Extract the [X, Y] coordinate from the center of the cell holding the provided text.  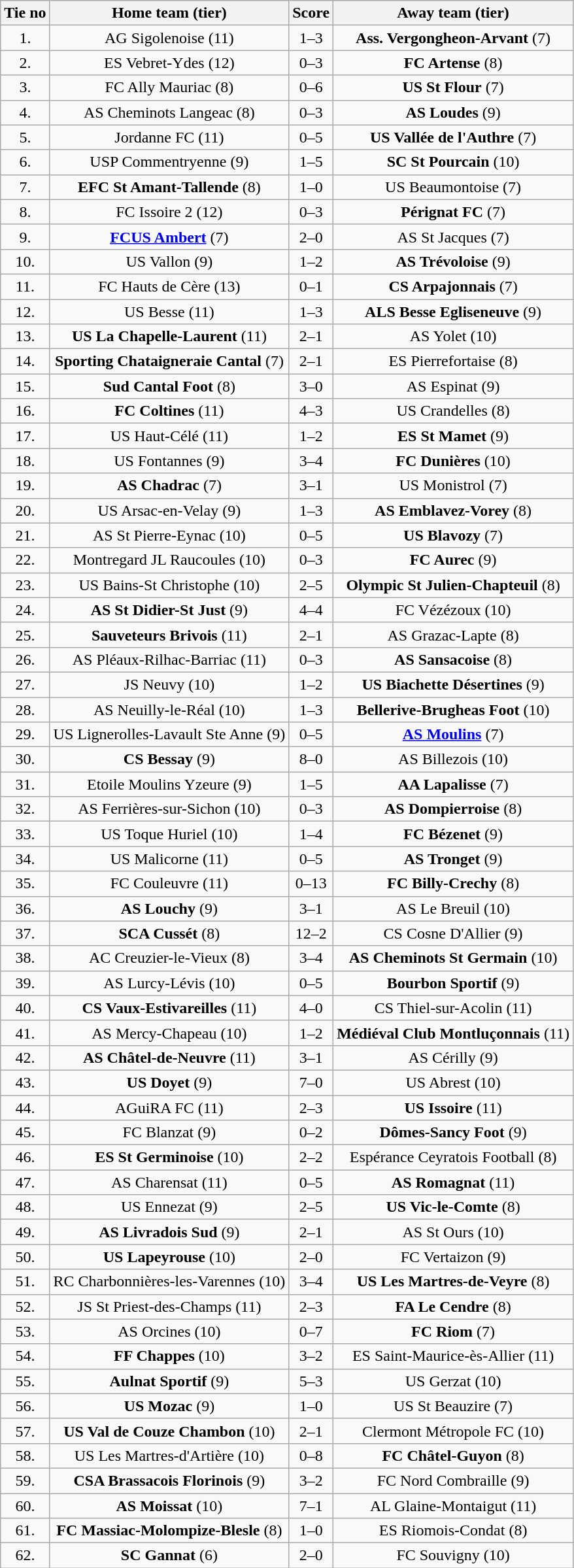
US Issoire (11) [454, 1108]
FC Artense (8) [454, 63]
AS Emblavez-Vorey (8) [454, 510]
US Bains-St Christophe (10) [169, 585]
AL Glaine-Montaigut (11) [454, 1505]
AS Orcines (10) [169, 1331]
AS Cheminots St Germain (10) [454, 958]
62. [25, 1556]
22. [25, 560]
0–2 [311, 1133]
Olympic St Julien-Chapteuil (8) [454, 585]
39. [25, 983]
19. [25, 486]
FC Riom (7) [454, 1331]
59. [25, 1480]
Aulnat Sportif (9) [169, 1381]
Sporting Chataigneraie Cantal (7) [169, 361]
Montregard JL Raucoules (10) [169, 560]
2–2 [311, 1158]
FC Hauts de Cère (13) [169, 286]
Pérignat FC (7) [454, 212]
7–0 [311, 1082]
58. [25, 1456]
US St Flour (7) [454, 88]
2. [25, 63]
5–3 [311, 1381]
AS Billezois (10) [454, 759]
US Beaumontoise (7) [454, 187]
7–1 [311, 1505]
CSA Brassacois Florinois (9) [169, 1480]
30. [25, 759]
ES Saint-Maurice-ès-Allier (11) [454, 1356]
16. [25, 411]
ES St Mamet (9) [454, 436]
AS Châtel-de-Neuvre (11) [169, 1058]
RC Charbonnières-les-Varennes (10) [169, 1282]
FF Chappes (10) [169, 1356]
FA Le Cendre (8) [454, 1307]
8–0 [311, 759]
37. [25, 933]
FC Vertaizon (9) [454, 1257]
US Besse (11) [169, 312]
1. [25, 38]
9. [25, 237]
Bourbon Sportif (9) [454, 983]
AS Espinat (9) [454, 386]
AS Cérilly (9) [454, 1058]
1–4 [311, 834]
23. [25, 585]
AS Yolet (10) [454, 337]
ES Vebret-Ydes (12) [169, 63]
FC Blanzat (9) [169, 1133]
AS Lurcy-Lévis (10) [169, 983]
EFC St Amant-Tallende (8) [169, 187]
AS Mercy-Chapeau (10) [169, 1033]
CS Thiel-sur-Acolin (11) [454, 1008]
AS Trévoloise (9) [454, 261]
Dômes-Sancy Foot (9) [454, 1133]
52. [25, 1307]
US Vallée de l'Authre (7) [454, 137]
4–4 [311, 610]
0–7 [311, 1331]
AS Cheminots Langeac (8) [169, 112]
8. [25, 212]
CS Arpajonnais (7) [454, 286]
35. [25, 884]
AS Charensat (11) [169, 1182]
Sauveteurs Brivois (11) [169, 635]
ALS Besse Egliseneuve (9) [454, 312]
4–0 [311, 1008]
AS Chadrac (7) [169, 486]
4–3 [311, 411]
31. [25, 784]
FC Bézenet (9) [454, 834]
49. [25, 1232]
USP Commentryenne (9) [169, 162]
12–2 [311, 933]
25. [25, 635]
FC Massiac-Molompize-Blesle (8) [169, 1531]
10. [25, 261]
US Biachette Désertines (9) [454, 684]
AS St Jacques (7) [454, 237]
27. [25, 684]
0–13 [311, 884]
Médiéval Club Montluçonnais (11) [454, 1033]
Ass. Vergongheon-Arvant (7) [454, 38]
Away team (tier) [454, 13]
14. [25, 361]
5. [25, 137]
7. [25, 187]
US Toque Huriel (10) [169, 834]
AG Sigolenoise (11) [169, 38]
SC Gannat (6) [169, 1556]
AS St Pierre-Eynac (10) [169, 535]
Jordanne FC (11) [169, 137]
FC Coltines (11) [169, 411]
FC Châtel-Guyon (8) [454, 1456]
US La Chapelle-Laurent (11) [169, 337]
FC Issoire 2 (12) [169, 212]
Bellerive-Brugheas Foot (10) [454, 709]
Clermont Métropole FC (10) [454, 1431]
JS St Priest-des-Champs (11) [169, 1307]
AS Pléaux-Rilhac-Barriac (11) [169, 659]
FC Souvigny (10) [454, 1556]
34. [25, 859]
US Fontannes (9) [169, 461]
CS Cosne D'Allier (9) [454, 933]
21. [25, 535]
US Lapeyrouse (10) [169, 1257]
US Monistrol (7) [454, 486]
Home team (tier) [169, 13]
AS Dompierroise (8) [454, 809]
AS Louchy (9) [169, 909]
41. [25, 1033]
32. [25, 809]
US Les Martres-de-Veyre (8) [454, 1282]
24. [25, 610]
US Ennezat (9) [169, 1207]
US Vallon (9) [169, 261]
Sud Cantal Foot (8) [169, 386]
US Haut-Célé (11) [169, 436]
26. [25, 659]
3. [25, 88]
ES Pierrefortaise (8) [454, 361]
Score [311, 13]
AA Lapalisse (7) [454, 784]
US St Beauzire (7) [454, 1406]
47. [25, 1182]
AS Neuilly-le-Réal (10) [169, 709]
AS Sansacoise (8) [454, 659]
US Vic-le-Comte (8) [454, 1207]
AS St Didier-St Just (9) [169, 610]
0–8 [311, 1456]
AS Tronget (9) [454, 859]
CS Bessay (9) [169, 759]
36. [25, 909]
AGuiRA FC (11) [169, 1108]
US Mozac (9) [169, 1406]
SCA Cussét (8) [169, 933]
4. [25, 112]
38. [25, 958]
61. [25, 1531]
FCUS Ambert (7) [169, 237]
28. [25, 709]
SC St Pourcain (10) [454, 162]
29. [25, 735]
AS St Ours (10) [454, 1232]
US Lignerolles-Lavault Ste Anne (9) [169, 735]
0–1 [311, 286]
54. [25, 1356]
43. [25, 1082]
US Gerzat (10) [454, 1381]
18. [25, 461]
33. [25, 834]
ES St Germinoise (10) [169, 1158]
17. [25, 436]
13. [25, 337]
3–0 [311, 386]
FC Vézézoux (10) [454, 610]
11. [25, 286]
AS Le Breuil (10) [454, 909]
JS Neuvy (10) [169, 684]
FC Ally Mauriac (8) [169, 88]
46. [25, 1158]
US Doyet (9) [169, 1082]
FC Nord Combraille (9) [454, 1480]
AS Moulins (7) [454, 735]
US Malicorne (11) [169, 859]
AS Romagnat (11) [454, 1182]
AS Moissat (10) [169, 1505]
20. [25, 510]
50. [25, 1257]
51. [25, 1282]
Tie no [25, 13]
Espérance Ceyratois Football (8) [454, 1158]
AS Livradois Sud (9) [169, 1232]
15. [25, 386]
US Arsac-en-Velay (9) [169, 510]
FC Aurec (9) [454, 560]
56. [25, 1406]
US Blavozy (7) [454, 535]
FC Dunières (10) [454, 461]
40. [25, 1008]
ES Riomois-Condat (8) [454, 1531]
57. [25, 1431]
45. [25, 1133]
FC Billy-Crechy (8) [454, 884]
42. [25, 1058]
US Val de Couze Chambon (10) [169, 1431]
US Crandelles (8) [454, 411]
US Abrest (10) [454, 1082]
Etoile Moulins Yzeure (9) [169, 784]
AS Grazac-Lapte (8) [454, 635]
44. [25, 1108]
60. [25, 1505]
53. [25, 1331]
6. [25, 162]
55. [25, 1381]
0–6 [311, 88]
AS Loudes (9) [454, 112]
CS Vaux-Estivareilles (11) [169, 1008]
FC Couleuvre (11) [169, 884]
AC Creuzier-le-Vieux (8) [169, 958]
US Les Martres-d'Artière (10) [169, 1456]
48. [25, 1207]
AS Ferrières-sur-Sichon (10) [169, 809]
12. [25, 312]
